Identify which cell holds the provided text, then report its [X, Y] central coordinate. 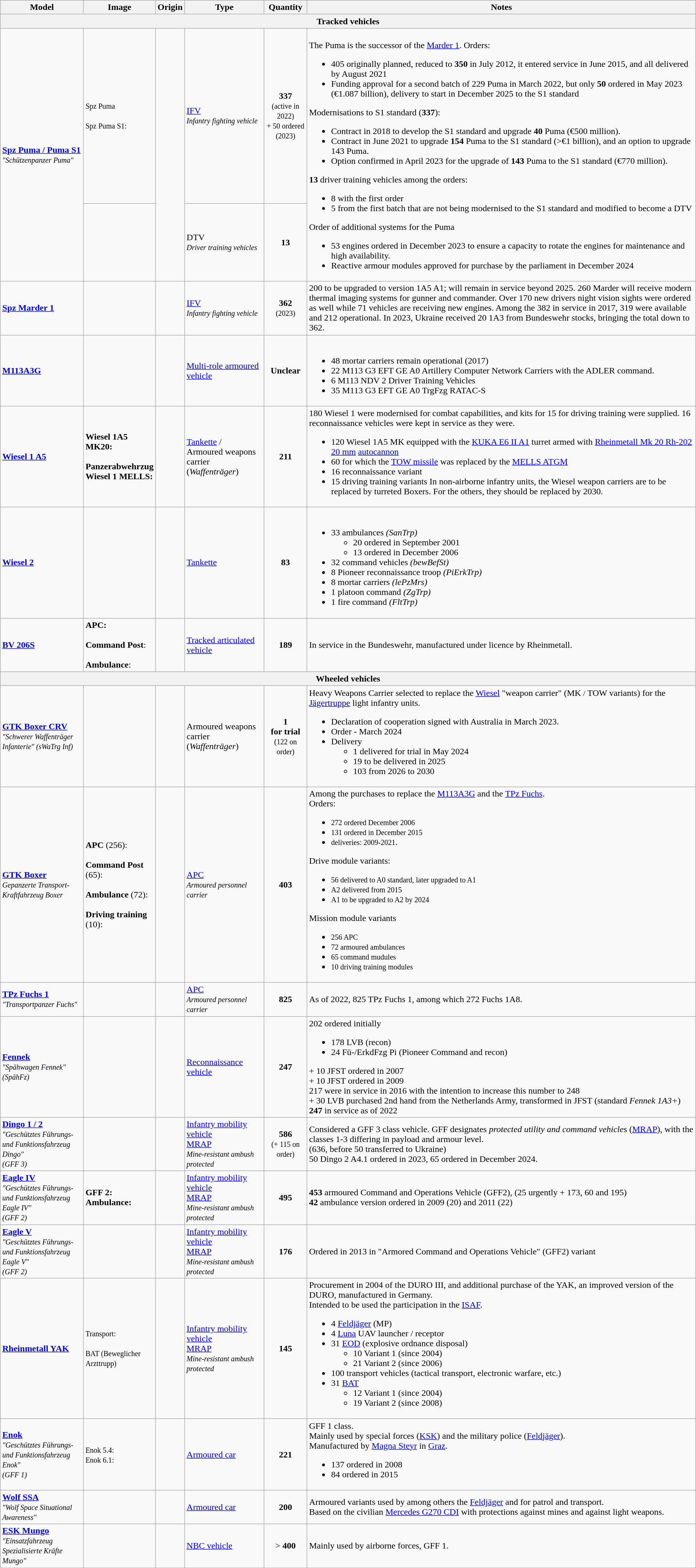
13 [286, 242]
Type [224, 7]
As of 2022, 825 TPz Fuchs 1, among which 272 Fuchs 1A8. [501, 999]
221 [286, 1455]
Dingo 1 / 2"Geschütztes Führungs- und Funktionsfahrzeug Dingo"(GFF 3) [42, 1144]
Spz Marder 1 [42, 308]
403 [286, 884]
Quantity [286, 7]
In service in the Bundeswehr, manufactured under licence by Rheinmetall. [501, 645]
453 armoured Command and Operations Vehicle (GFF2), (25 urgently + 173, 60 and 195)42 ambulance version ordered in 2009 (20) and 2011 (22) [501, 1198]
176 [286, 1251]
337(active in 2022)+ 50 ordered (2023) [286, 116]
Mainly used by airborne forces, GFF 1. [501, 1546]
825 [286, 999]
Spz Puma / Puma S1"Schützenpanzer Puma" [42, 155]
> 400 [286, 1546]
Eagle V"Geschütztes Führungs- und Funktionsfahrzeug Eagle V"(GFF 2) [42, 1251]
Transport:BAT (Beweglicher Arzttrupp) [119, 1348]
1for trial(122 on order) [286, 736]
586(+ 115 on order) [286, 1144]
Image [119, 7]
Wolf SSA"Wolf Space Situational Awareness" [42, 1507]
211 [286, 457]
APC (256):Command Post (65):Ambulance (72):Driving training (10): [119, 884]
189 [286, 645]
Fennek"Spähwagen Fennek" (SpähFz) [42, 1067]
Tankette /Armoured weapons carrier (Waffenträger) [224, 457]
Tracked articulated vehicle [224, 645]
Eagle IV"Geschütztes Führungs- und Funktionsfahrzeug Eagle IV"(GFF 2) [42, 1198]
GFF 2: Ambulance: [119, 1198]
Model [42, 7]
M113A3G [42, 371]
362(2023) [286, 308]
Tankette [224, 563]
Wiesel 1A5 MK20:Panzerabwehrzug Wiesel 1 MELLS: [119, 457]
BV 206S [42, 645]
145 [286, 1348]
Armoured weapons carrier (Waffenträger) [224, 736]
Wiesel 1 A5 [42, 457]
Enok"Geschütztes Führungs- und Funktionsfahrzeug Enok"(GFF 1) [42, 1455]
NBC vehicle [224, 1546]
Reconnaissance vehicle [224, 1067]
Wiesel 2 [42, 563]
Enok 5.4:Enok 6.1: [119, 1455]
495 [286, 1198]
GTK BoxerGepanzerte Transport-Kraftfahrzeug Boxer [42, 884]
Notes [501, 7]
ESK Mungo"Einsatzfahrzeug Spezialisierte Kräfte Mungo" [42, 1546]
200 [286, 1507]
Tracked vehicles [348, 21]
Spz PumaSpz Puma S1: [119, 116]
247 [286, 1067]
TPz Fuchs 1"Transportpanzer Fuchs" [42, 999]
Ordered in 2013 in "Armored Command and Operations Vehicle" (GFF2) variant [501, 1251]
DTVDriver training vehicles [224, 242]
Multi-role armoured vehicle [224, 371]
Origin [170, 7]
GTK Boxer CRV"Schwerer Waffenträger Infanterie" (sWaTrg Inf) [42, 736]
Wheeled vehicles [348, 679]
83 [286, 563]
Unclear [286, 371]
Rheinmetall YAK [42, 1348]
APC:Command Post:Ambulance: [119, 645]
